Return the (x, y) coordinate for the center point of the cell that contains the specified text.  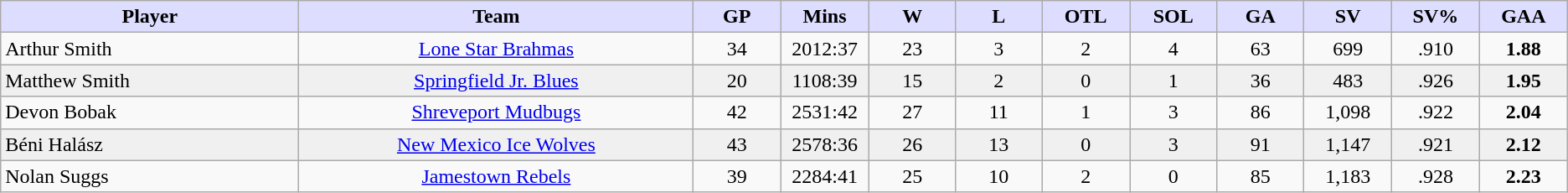
.921 (1436, 144)
39 (737, 176)
GP (737, 17)
Mins (825, 17)
27 (913, 112)
Devon Bobak (150, 112)
OTL (1086, 17)
SV% (1436, 17)
.910 (1436, 49)
GA (1261, 17)
11 (998, 112)
.926 (1436, 81)
20 (737, 81)
1,147 (1349, 144)
2531:42 (825, 112)
1.88 (1523, 49)
Team (496, 17)
34 (737, 49)
Shreveport Mudbugs (496, 112)
.922 (1436, 112)
85 (1261, 176)
SOL (1173, 17)
13 (998, 144)
26 (913, 144)
SV (1349, 17)
63 (1261, 49)
1,183 (1349, 176)
25 (913, 176)
.928 (1436, 176)
86 (1261, 112)
699 (1349, 49)
2.23 (1523, 176)
42 (737, 112)
43 (737, 144)
10 (998, 176)
2.12 (1523, 144)
2012:37 (825, 49)
91 (1261, 144)
GAA (1523, 17)
New Mexico Ice Wolves (496, 144)
Lone Star Brahmas (496, 49)
36 (1261, 81)
15 (913, 81)
Matthew Smith (150, 81)
4 (1173, 49)
L (998, 17)
1,098 (1349, 112)
Jamestown Rebels (496, 176)
Béni Halász (150, 144)
1.95 (1523, 81)
2284:41 (825, 176)
2.04 (1523, 112)
483 (1349, 81)
2578:36 (825, 144)
23 (913, 49)
Springfield Jr. Blues (496, 81)
W (913, 17)
Nolan Suggs (150, 176)
Player (150, 17)
1108:39 (825, 81)
Arthur Smith (150, 49)
